Extract the [X, Y] coordinate from the center of the cell holding the provided text.  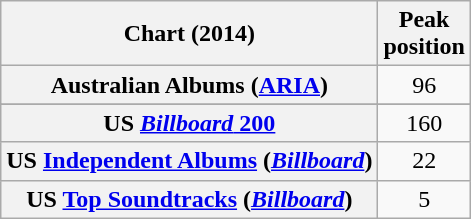
160 [424, 123]
Peakposition [424, 34]
US Billboard 200 [190, 123]
Australian Albums (ARIA) [190, 85]
5 [424, 199]
96 [424, 85]
Chart (2014) [190, 34]
US Independent Albums (Billboard) [190, 161]
22 [424, 161]
US Top Soundtracks (Billboard) [190, 199]
